Detect which cell encompasses the target text, then output its (x, y) center coordinate. 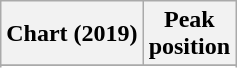
Chart (2019) (72, 34)
Peakposition (189, 34)
